From the cell containing the given text, extract its center point as [x, y] coordinate. 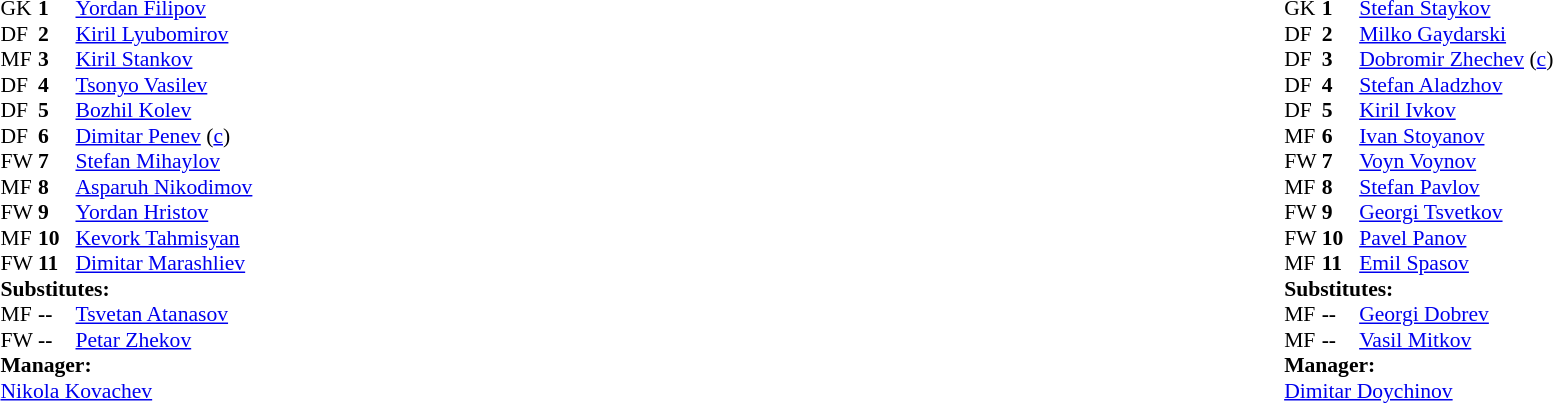
Kiril Lyubomirov [164, 34]
Kevork Tahmisyan [164, 238]
Bozhil Kolev [164, 111]
Georgi Dobrev [1456, 315]
Milko Gaydarski [1456, 34]
Ivan Stoyanov [1456, 136]
Kiril Stankov [164, 59]
Dimitar Penev (c) [164, 136]
Kiril Ivkov [1456, 111]
Dobromir Zhechev (c) [1456, 59]
Yordan Hristov [164, 213]
Stefan Aladzhov [1456, 85]
Vasil Mitkov [1456, 340]
Tsvetan Atanasov [164, 315]
Tsonyo Vasilev [164, 85]
Stefan Mihaylov [164, 161]
Stefan Pavlov [1456, 187]
Emil Spasov [1456, 263]
Asparuh Nikodimov [164, 187]
Petar Zhekov [164, 340]
Voyn Voynov [1456, 161]
Dimitar Marashliev [164, 263]
Pavel Panov [1456, 238]
Georgi Tsvetkov [1456, 213]
